Detect which cell encompasses the target text, then output its [x, y] center coordinate. 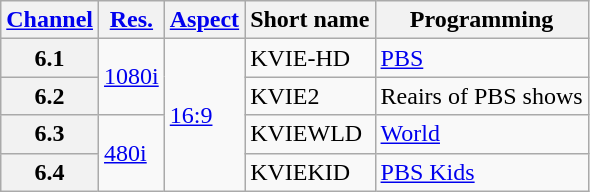
KVIEWLD [310, 134]
6.1 [50, 58]
6.3 [50, 134]
Channel [50, 20]
6.4 [50, 172]
6.2 [50, 96]
Programming [482, 20]
KVIE2 [310, 96]
Aspect [204, 20]
KVIEKID [310, 172]
1080i [132, 77]
Reairs of PBS shows [482, 96]
480i [132, 153]
Res. [132, 20]
Short name [310, 20]
16:9 [204, 115]
PBS [482, 58]
KVIE-HD [310, 58]
PBS Kids [482, 172]
World [482, 134]
